Provide the (x, y) coordinate of the cell's center where the given text is located.  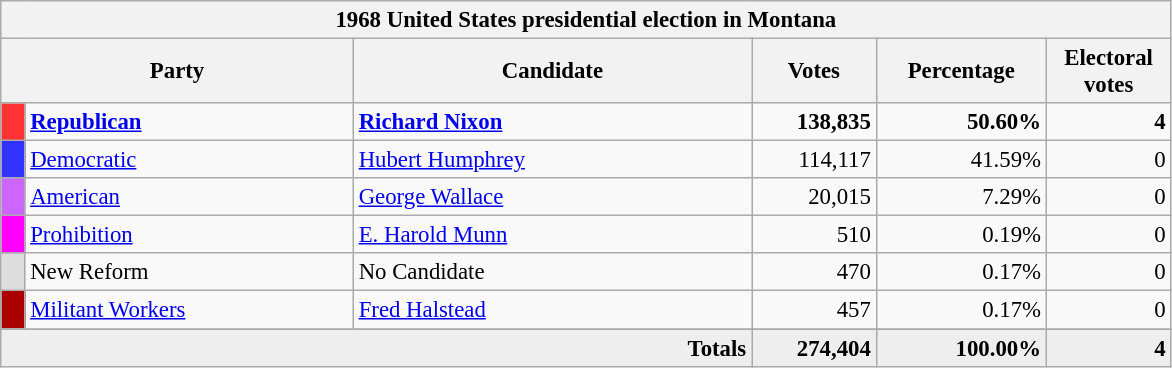
20,015 (814, 197)
Militant Workers (189, 310)
41.59% (961, 160)
Totals (376, 348)
Prohibition (189, 235)
American (189, 197)
Percentage (961, 72)
470 (814, 273)
Democratic (189, 160)
138,835 (814, 122)
100.00% (961, 348)
New Reform (189, 273)
50.60% (961, 122)
0.19% (961, 235)
1968 United States presidential election in Montana (586, 20)
Party (178, 72)
7.29% (961, 197)
Republican (189, 122)
George Wallace (552, 197)
114,117 (814, 160)
E. Harold Munn (552, 235)
No Candidate (552, 273)
510 (814, 235)
Richard Nixon (552, 122)
457 (814, 310)
Candidate (552, 72)
Electoral votes (1108, 72)
274,404 (814, 348)
Fred Halstead (552, 310)
Hubert Humphrey (552, 160)
Votes (814, 72)
